From the cell containing the given text, extract its center point as [x, y] coordinate. 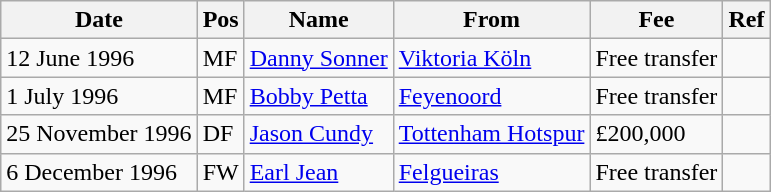
£200,000 [656, 134]
Fee [656, 20]
FW [220, 172]
Date [99, 20]
Ref [746, 20]
Name [318, 20]
1 July 1996 [99, 96]
12 June 1996 [99, 58]
6 December 1996 [99, 172]
Feyenoord [492, 96]
Jason Cundy [318, 134]
25 November 1996 [99, 134]
Felgueiras [492, 172]
Pos [220, 20]
From [492, 20]
Viktoria Köln [492, 58]
Bobby Petta [318, 96]
Danny Sonner [318, 58]
DF [220, 134]
Earl Jean [318, 172]
Tottenham Hotspur [492, 134]
